Locate the cell with the specified text and output its [x, y] center coordinate. 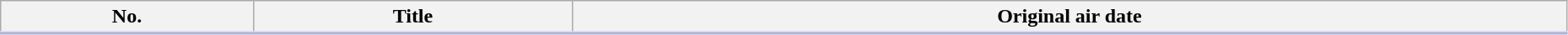
No. [127, 17]
Original air date [1070, 17]
Title [412, 17]
